Extract the [X, Y] coordinate from the center of the cell holding the provided text.  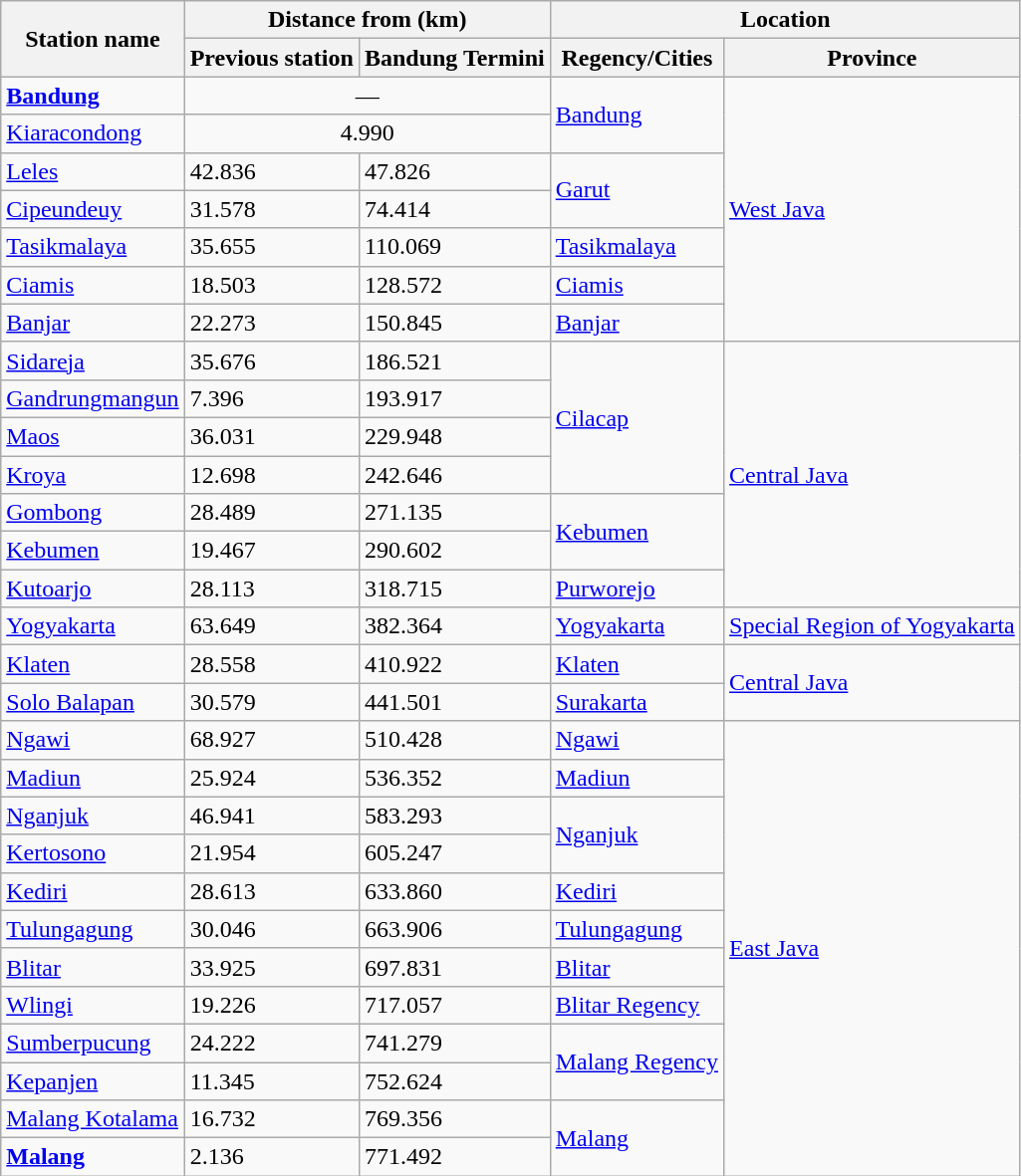
28.113 [271, 588]
536.352 [454, 778]
63.649 [271, 626]
30.579 [271, 702]
36.031 [271, 436]
16.732 [271, 1119]
741.279 [454, 1043]
19.467 [271, 551]
697.831 [454, 967]
Previous station [271, 58]
19.226 [271, 1005]
717.057 [454, 1005]
31.578 [271, 209]
— [367, 96]
28.489 [271, 513]
Malang Regency [637, 1061]
633.860 [454, 891]
229.948 [454, 436]
290.602 [454, 551]
Kertosono [93, 853]
28.613 [271, 891]
Gombong [93, 513]
Solo Balapan [93, 702]
West Java [873, 209]
35.676 [271, 360]
510.428 [454, 740]
47.826 [454, 171]
Surakarta [637, 702]
242.646 [454, 475]
68.927 [271, 740]
Regency/Cities [637, 58]
11.345 [271, 1080]
21.954 [271, 853]
Purworejo [637, 588]
East Java [873, 948]
Garut [637, 190]
771.492 [454, 1157]
Location [785, 20]
4.990 [367, 133]
271.135 [454, 513]
Wlingi [93, 1005]
7.396 [271, 398]
Sumberpucung [93, 1043]
769.356 [454, 1119]
Province [873, 58]
Cipeundeuy [93, 209]
Bandung Termini [454, 58]
35.655 [271, 247]
18.503 [271, 285]
Maos [93, 436]
Cilacap [637, 417]
Kiaracondong [93, 133]
Distance from (km) [367, 20]
Gandrungmangun [93, 398]
410.922 [454, 664]
583.293 [454, 816]
605.247 [454, 853]
Kutoarjo [93, 588]
318.715 [454, 588]
441.501 [454, 702]
Malang Kotalama [93, 1119]
Kroya [93, 475]
Kepanjen [93, 1080]
Sidareja [93, 360]
24.222 [271, 1043]
110.069 [454, 247]
193.917 [454, 398]
46.941 [271, 816]
30.046 [271, 929]
Leles [93, 171]
12.698 [271, 475]
42.836 [271, 171]
Special Region of Yogyakarta [873, 626]
28.558 [271, 664]
25.924 [271, 778]
Station name [93, 39]
33.925 [271, 967]
74.414 [454, 209]
128.572 [454, 285]
382.364 [454, 626]
2.136 [271, 1157]
663.906 [454, 929]
752.624 [454, 1080]
186.521 [454, 360]
22.273 [271, 323]
150.845 [454, 323]
Blitar Regency [637, 1005]
